Search for the cell housing the specified text and yield its [X, Y] center coordinate. 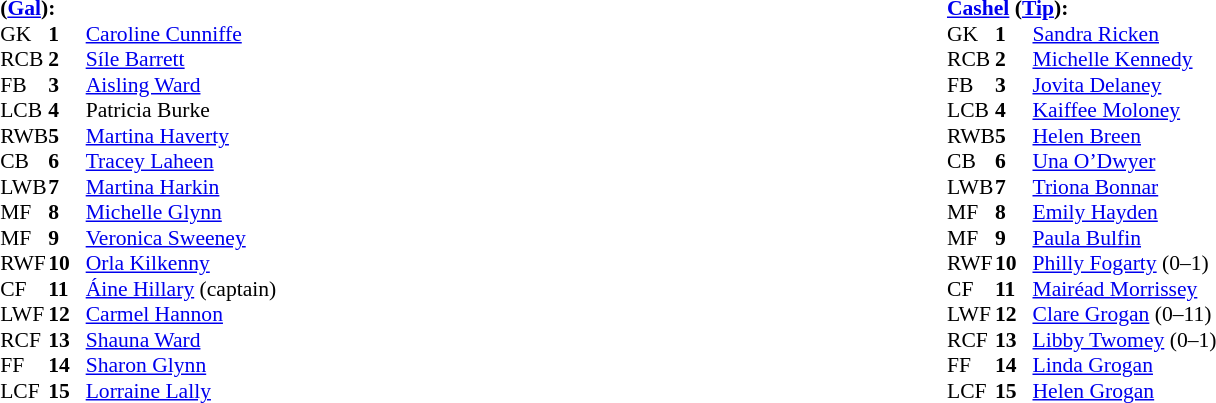
Síle Barrett [182, 59]
Kaiffee Moloney [1124, 111]
Linda Grogan [1124, 365]
Martina Haverty [182, 136]
Tracey Laheen [182, 161]
Paula Bulfin [1124, 238]
Michelle Glynn [182, 213]
Aisling Ward [182, 85]
Michelle Kennedy [1124, 59]
Carmel Hannon [182, 315]
Clare Grogan (0–11) [1124, 315]
Philly Fogarty (0–1) [1124, 263]
Sharon Glynn [182, 365]
Martina Harkin [182, 187]
Mairéad Morrissey [1124, 289]
Áine Hillary (captain) [182, 289]
Jovita Delaney [1124, 85]
Shauna Ward [182, 340]
Sandra Ricken [1124, 34]
Patricia Burke [182, 111]
Helen Breen [1124, 136]
Libby Twomey (0–1) [1124, 340]
Una O’Dwyer [1124, 161]
Veronica Sweeney [182, 238]
Caroline Cunniffe [182, 34]
Orla Kilkenny [182, 263]
Emily Hayden [1124, 213]
Triona Bonnar [1124, 187]
